Output the (X, Y) coordinate of the center of the cell containing the given text.  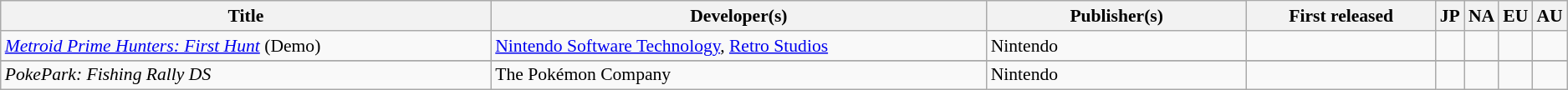
First released (1341, 16)
JP (1450, 16)
Title (246, 16)
Developer(s) (738, 16)
Nintendo Software Technology, Retro Studios (738, 46)
EU (1515, 16)
NA (1482, 16)
The Pokémon Company (738, 75)
Metroid Prime Hunters: First Hunt (Demo) (246, 46)
Publisher(s) (1117, 16)
PokePark: Fishing Rally DS (246, 75)
AU (1549, 16)
